Capture the cell that displays the provided text and extract its [X, Y] central coordinate. 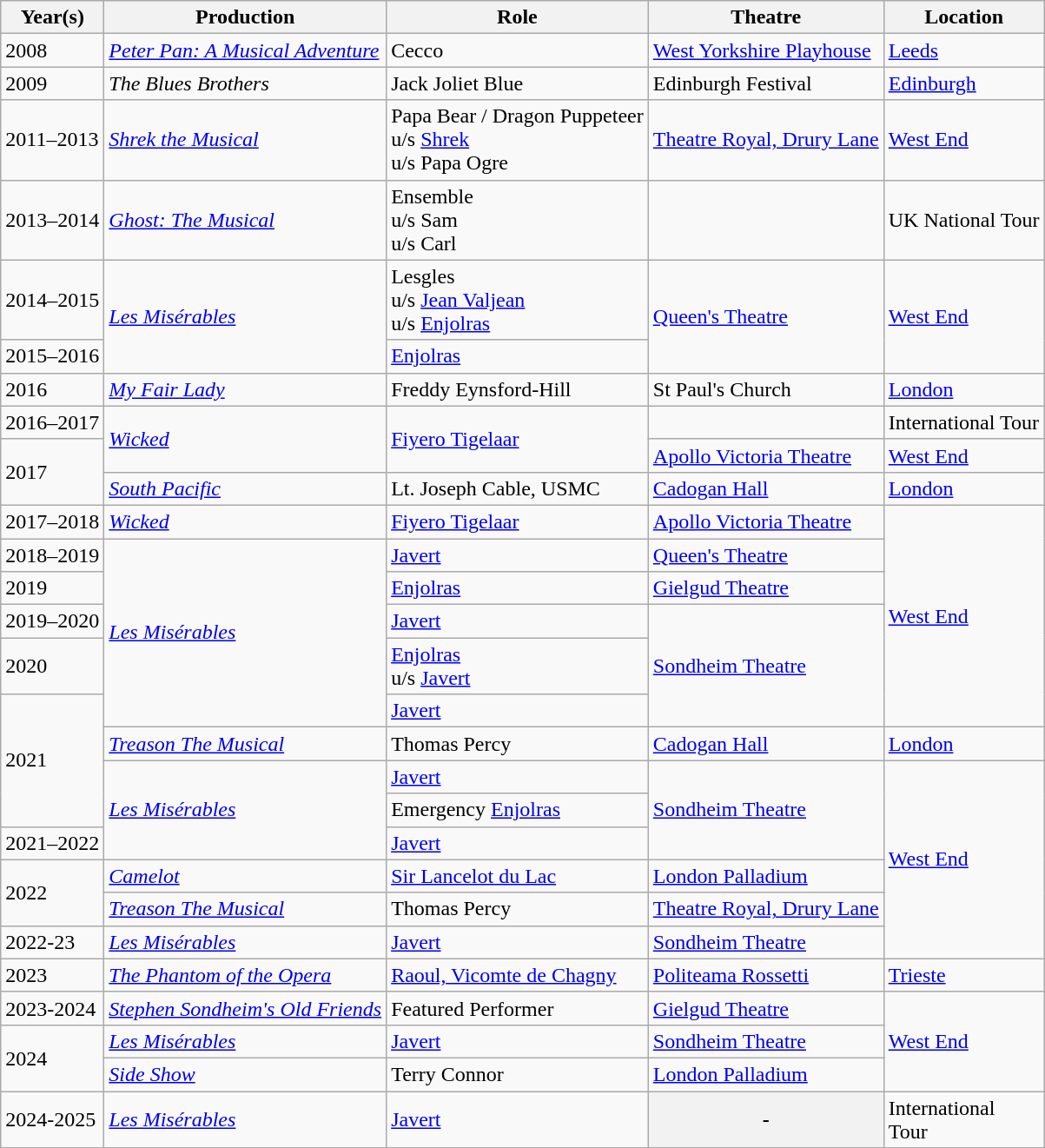
2019–2020 [52, 621]
Location [964, 17]
Ensembleu/s Samu/s Carl [518, 220]
Emergency Enjolras [518, 810]
2022-23 [52, 942]
Sir Lancelot du Lac [518, 876]
Trieste [964, 975]
2013–2014 [52, 220]
2014–2015 [52, 300]
Shrek the Musical [245, 140]
2015–2016 [52, 356]
2020 [52, 666]
Theatre [766, 17]
2024-2025 [52, 1119]
2016–2017 [52, 422]
2021 [52, 760]
Role [518, 17]
Peter Pan: A Musical Adventure [245, 50]
The Phantom of the Opera [245, 975]
Leeds [964, 50]
Papa Bear / Dragon Puppeteeru/s Shreku/s Papa Ogre [518, 140]
Edinburgh [964, 83]
2021–2022 [52, 843]
Freddy Eynsford-Hill [518, 389]
Cecco [518, 50]
2023 [52, 975]
2011–2013 [52, 140]
Production [245, 17]
Side Show [245, 1074]
Year(s) [52, 17]
UK National Tour [964, 220]
2023-2024 [52, 1008]
InternationalTour [964, 1119]
South Pacific [245, 488]
2009 [52, 83]
2017–2018 [52, 521]
2022 [52, 893]
Featured Performer [518, 1008]
Stephen Sondheim's Old Friends [245, 1008]
Politeama Rossetti [766, 975]
2018–2019 [52, 555]
West Yorkshire Playhouse [766, 50]
2024 [52, 1058]
The Blues Brothers [245, 83]
2017 [52, 472]
2019 [52, 588]
My Fair Lady [245, 389]
Lt. Joseph Cable, USMC [518, 488]
2016 [52, 389]
International Tour [964, 422]
Terry Connor [518, 1074]
Camelot [245, 876]
Raoul, Vicomte de Chagny [518, 975]
Ghost: The Musical [245, 220]
St Paul's Church [766, 389]
Jack Joliet Blue [518, 83]
Lesglesu/s Jean Valjeanu/s Enjolras [518, 300]
Enjolrasu/s Javert [518, 666]
Edinburgh Festival [766, 83]
- [766, 1119]
2008 [52, 50]
